Provide the (X, Y) coordinate of the cell's center where the given text is located.  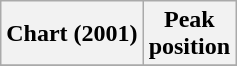
Peakposition (189, 34)
Chart (2001) (72, 34)
